Identify which cell holds the provided text, then report its [X, Y] central coordinate. 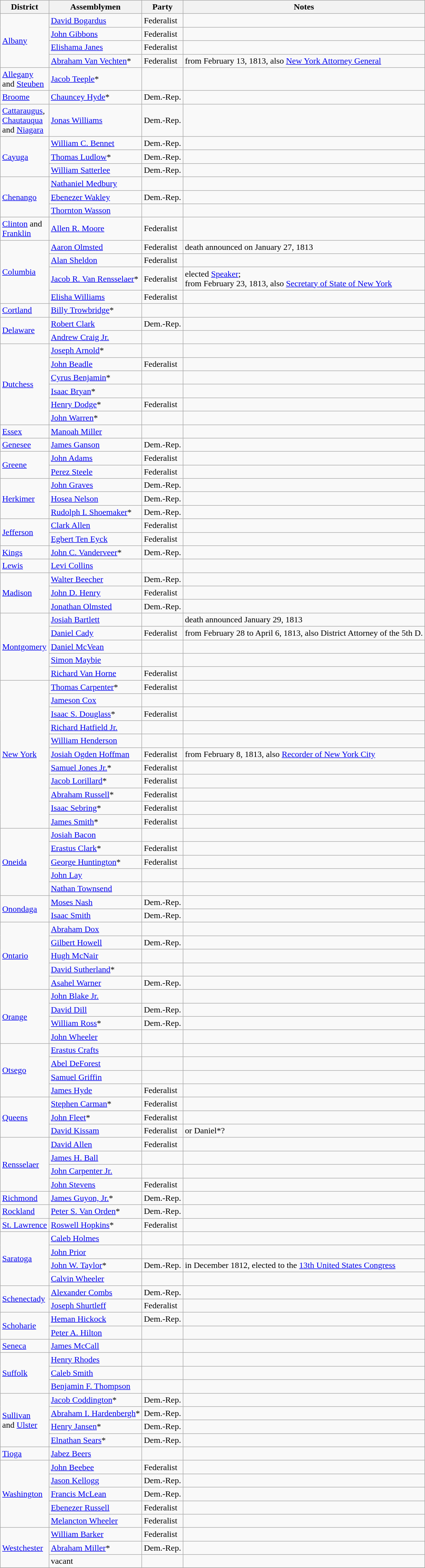
Jonas Williams [95, 120]
Joseph Arnold* [95, 351]
Jameson Cox [95, 700]
William Satterlee [95, 170]
Isaac Bryan* [95, 391]
St. Lawrence [25, 1225]
Hugh McNair [95, 956]
Ebenezer Russell [95, 1507]
Daniel Cady [95, 633]
Heman Hickock [95, 1319]
James Smith* [95, 821]
Cyrus Benjamin* [95, 377]
Josiah Bacon [95, 835]
John Fleet* [95, 1117]
Schoharie [25, 1326]
Jacob Coddington* [95, 1400]
Richmond [25, 1198]
Benjamin F. Thompson [95, 1386]
William Henderson [95, 741]
New York [25, 754]
Clinton and Franklin [25, 229]
vacant [95, 1561]
Onondaga [25, 909]
Party [163, 7]
Simon Maybie [95, 660]
Samuel Jones Jr.* [95, 768]
Erastus Crafts [95, 1050]
David Allen [95, 1144]
Richard Hatfield Jr. [95, 727]
James Guyon, Jr.* [95, 1198]
Kings [25, 552]
Seneca [25, 1346]
Ontario [25, 956]
Herkimer [25, 499]
Peter S. Van Orden* [95, 1211]
John Beadle [95, 364]
Jefferson [25, 532]
Isaac S. Douglass* [95, 714]
William Barker [95, 1534]
Allen R. Moore [95, 229]
District [25, 7]
Henry Rhodes [95, 1359]
Montgomery [25, 646]
Jonathan Olmsted [95, 606]
Jacob Lorillard* [95, 781]
Tioga [25, 1454]
William Ross* [95, 1023]
Egbert Ten Eyck [95, 539]
John Carpenter Jr. [95, 1171]
Hosea Nelson [95, 499]
Samuel Griffin [95, 1077]
David Kissam [95, 1131]
Thornton Wasson [95, 211]
Cattaraugus, Chautauqua and Niagara [25, 120]
Sullivan and Ulster [25, 1420]
Isaac Sebring* [95, 808]
John Wheeler [95, 1036]
Genesee [25, 445]
from February 28 to April 6, 1813, also District Attorney of the 5th D. [304, 633]
Nathan Townsend [95, 889]
Elisha Williams [95, 297]
Nathaniel Medbury [95, 183]
James H. Ball [95, 1158]
Abraham Dox [95, 929]
Francis McLean [95, 1494]
Allegany and Steuben [25, 79]
Perez Steele [95, 472]
David Dill [95, 1010]
Moses Nash [95, 902]
James Ganson [95, 445]
Stephen Carman* [95, 1104]
Suffolk [25, 1373]
Saratoga [25, 1258]
from February 8, 1813, also Recorder of New York City [304, 754]
Elnathan Sears* [95, 1440]
Rensselaer [25, 1164]
Joseph Shurtleff [95, 1306]
Erastus Clark* [95, 848]
Aaron Olmsted [95, 247]
David Bogardus [95, 20]
Schenectady [25, 1299]
Henry Jansen* [95, 1427]
Abraham I. Hardenbergh* [95, 1413]
John D. Henry [95, 593]
John Gibbons [95, 34]
from February 13, 1813, also New York Attorney General [304, 61]
death announced on January 27, 1813 [304, 247]
John Prior [95, 1252]
John Beebee [95, 1467]
Richard Van Horne [95, 674]
Delaware [25, 330]
Albany [25, 41]
Lewis [25, 566]
death announced January 29, 1813 [304, 619]
Jacob R. Van Rensselaer* [95, 278]
Clark Allen [95, 525]
Columbia [25, 272]
John Adams [95, 458]
Abel DeForest [95, 1063]
Thomas Ludlow* [95, 157]
Madison [25, 593]
William C. Bennet [95, 143]
John W. Taylor* [95, 1265]
Dutchess [25, 384]
Robert Clark [95, 324]
John Graves [95, 485]
Chenango [25, 197]
Daniel McVean [95, 646]
Abraham Van Vechten* [95, 61]
David Sutherland* [95, 969]
Isaac Smith [95, 916]
Manoah Miller [95, 431]
elected Speaker; from February 23, 1813, also Secretary of State of New York [304, 278]
John Blake Jr. [95, 996]
Josiah Bartlett [95, 619]
Oneida [25, 862]
Broome [25, 97]
Ebenezer Wakley [95, 197]
Roswell Hopkins* [95, 1225]
John Lay [95, 875]
Billy Trowbridge* [95, 310]
Alexander Combs [95, 1292]
Caleb Smith [95, 1373]
John Warren* [95, 418]
Westchester [25, 1548]
Calvin Wheeler [95, 1279]
Washington [25, 1494]
Alan Sheldon [95, 260]
Jacob Teeple* [95, 79]
John Stevens [95, 1185]
Notes [304, 7]
Henry Dodge* [95, 404]
Elishama Janes [95, 47]
Orange [25, 1016]
or Daniel*? [304, 1131]
Peter A. Hilton [95, 1333]
Assemblymen [95, 7]
Andrew Craig Jr. [95, 337]
Chauncey Hyde* [95, 97]
Queens [25, 1117]
Jabez Beers [95, 1454]
Rudolph I. Shoemaker* [95, 512]
Cayuga [25, 157]
Abraham Russell* [95, 794]
Rockland [25, 1211]
James McCall [95, 1346]
Melancton Wheeler [95, 1521]
John C. Vanderveer* [95, 552]
in December 1812, elected to the 13th United States Congress [304, 1265]
Otsego [25, 1070]
Levi Collins [95, 566]
James Hyde [95, 1091]
Gilbert Howell [95, 942]
Thomas Carpenter* [95, 687]
Jason Kellogg [95, 1480]
Cortland [25, 310]
Walter Beecher [95, 579]
Asahel Warner [95, 983]
George Huntington* [95, 862]
Essex [25, 431]
Greene [25, 465]
Abraham Miller* [95, 1548]
Josiah Ogden Hoffman [95, 754]
Caleb Holmes [95, 1238]
